Provide the [X, Y] coordinate of the cell's center where the given text is located.  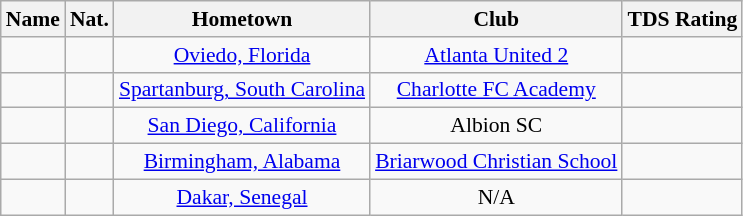
San Diego, California [242, 126]
Dakar, Senegal [242, 197]
N/A [496, 197]
Briarwood Christian School [496, 162]
Name [33, 19]
Hometown [242, 19]
TDS Rating [682, 19]
Spartanburg, South Carolina [242, 90]
Albion SC [496, 126]
Charlotte FC Academy [496, 90]
Nat. [90, 19]
Birmingham, Alabama [242, 162]
Atlanta United 2 [496, 55]
Oviedo, Florida [242, 55]
Club [496, 19]
